Provide the (x, y) coordinate of the cell's center where the given text is located.  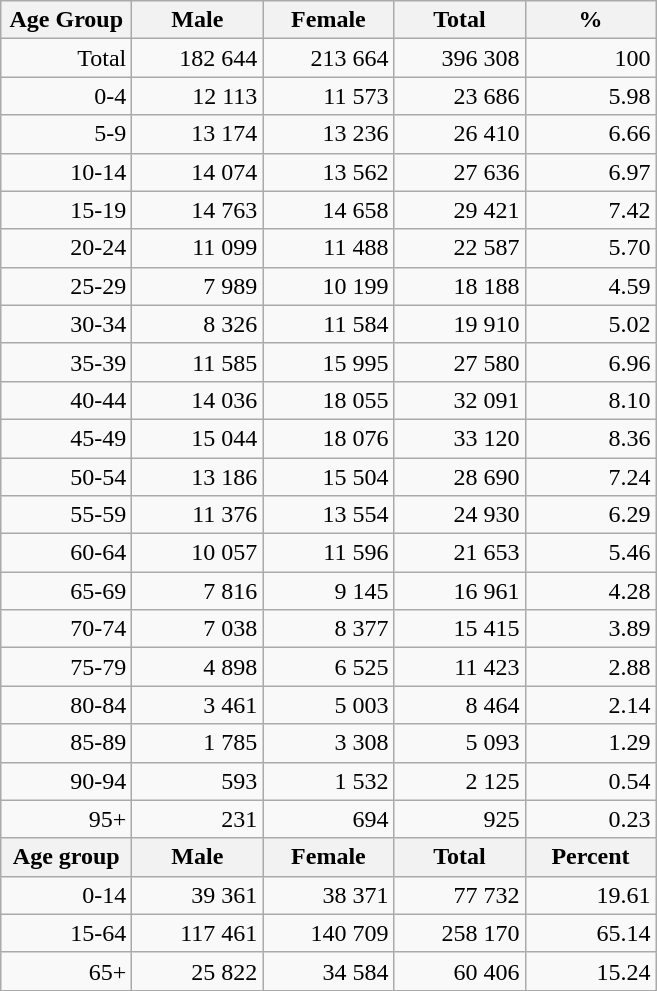
11 573 (328, 96)
7 989 (198, 286)
40-44 (66, 400)
80-84 (66, 705)
55-59 (66, 515)
11 584 (328, 324)
4.28 (590, 591)
1 532 (328, 781)
33 120 (460, 438)
5.46 (590, 553)
14 074 (198, 172)
5.70 (590, 248)
15 044 (198, 438)
50-54 (66, 477)
32 091 (460, 400)
11 596 (328, 553)
18 188 (460, 286)
925 (460, 819)
22 587 (460, 248)
10 199 (328, 286)
15-19 (66, 210)
14 763 (198, 210)
2.14 (590, 705)
7 038 (198, 629)
5 003 (328, 705)
140 709 (328, 933)
6.66 (590, 134)
8 326 (198, 324)
0.54 (590, 781)
34 584 (328, 971)
10 057 (198, 553)
15 415 (460, 629)
231 (198, 819)
90-94 (66, 781)
396 308 (460, 58)
85-89 (66, 743)
100 (590, 58)
15 504 (328, 477)
5.02 (590, 324)
Age group (66, 857)
Percent (590, 857)
23 686 (460, 96)
2.88 (590, 667)
20-24 (66, 248)
5.98 (590, 96)
18 055 (328, 400)
39 361 (198, 895)
213 664 (328, 58)
7.24 (590, 477)
5-9 (66, 134)
1 785 (198, 743)
13 186 (198, 477)
24 930 (460, 515)
Age Group (66, 20)
7 816 (198, 591)
2 125 (460, 781)
60 406 (460, 971)
13 554 (328, 515)
26 410 (460, 134)
694 (328, 819)
27 636 (460, 172)
75-79 (66, 667)
30-34 (66, 324)
8.10 (590, 400)
% (590, 20)
19.61 (590, 895)
8.36 (590, 438)
182 644 (198, 58)
60-64 (66, 553)
25-29 (66, 286)
16 961 (460, 591)
593 (198, 781)
6.97 (590, 172)
117 461 (198, 933)
9 145 (328, 591)
25 822 (198, 971)
3.89 (590, 629)
15 995 (328, 362)
10-14 (66, 172)
3 461 (198, 705)
3 308 (328, 743)
0-4 (66, 96)
12 113 (198, 96)
5 093 (460, 743)
258 170 (460, 933)
70-74 (66, 629)
11 376 (198, 515)
95+ (66, 819)
14 658 (328, 210)
77 732 (460, 895)
1.29 (590, 743)
65-69 (66, 591)
0.23 (590, 819)
4 898 (198, 667)
8 464 (460, 705)
6.29 (590, 515)
28 690 (460, 477)
11 585 (198, 362)
15-64 (66, 933)
19 910 (460, 324)
13 174 (198, 134)
65.14 (590, 933)
65+ (66, 971)
15.24 (590, 971)
14 036 (198, 400)
11 099 (198, 248)
21 653 (460, 553)
4.59 (590, 286)
6 525 (328, 667)
38 371 (328, 895)
27 580 (460, 362)
13 562 (328, 172)
18 076 (328, 438)
0-14 (66, 895)
29 421 (460, 210)
35-39 (66, 362)
8 377 (328, 629)
6.96 (590, 362)
7.42 (590, 210)
45-49 (66, 438)
11 488 (328, 248)
13 236 (328, 134)
11 423 (460, 667)
